Identify which cell holds the provided text, then report its (x, y) central coordinate. 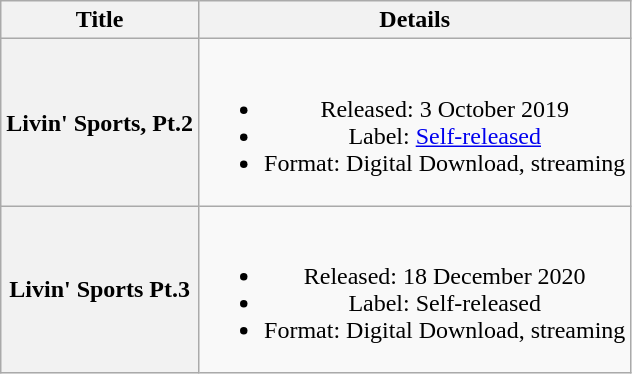
Details (415, 20)
Livin' Sports, Pt.2 (100, 122)
Released: 3 October 2019Label: Self-releasedFormat: Digital Download, streaming (415, 122)
Released: 18 December 2020Label: Self-releasedFormat: Digital Download, streaming (415, 290)
Title (100, 20)
Livin' Sports Pt.3 (100, 290)
